Extract the [x, y] coordinate from the center of the cell holding the provided text.  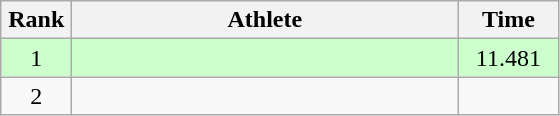
Rank [36, 20]
11.481 [508, 58]
1 [36, 58]
Athlete [265, 20]
Time [508, 20]
2 [36, 96]
